From the cell containing the given text, extract its center point as [x, y] coordinate. 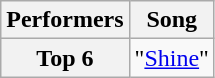
Top 6 [65, 58]
Song [172, 20]
"Shine" [172, 58]
Performers [65, 20]
